Return [X, Y] of the center of cell containing provided text 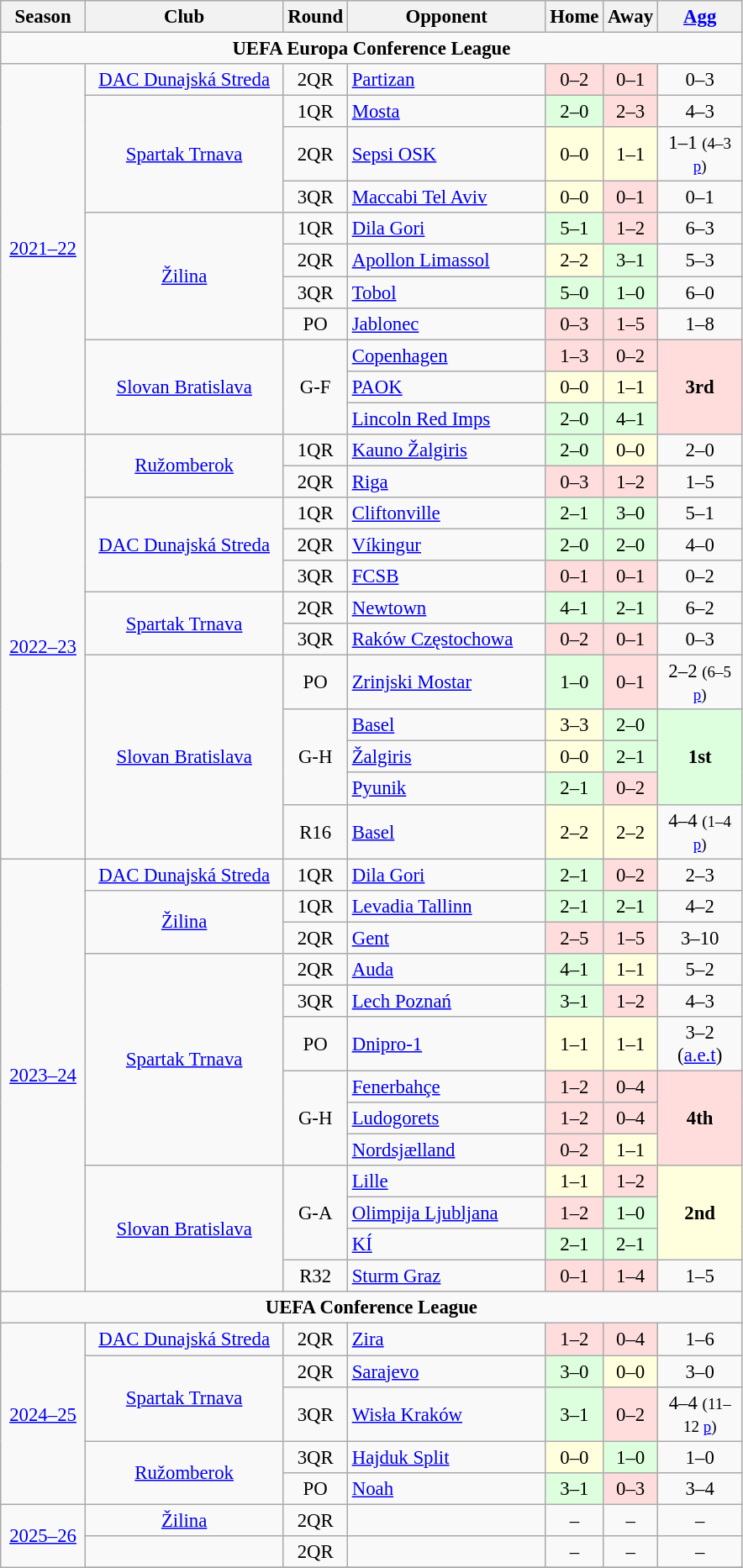
Opponent [446, 17]
Riga [446, 481]
KÍ [446, 1244]
3–4 [699, 1488]
Newtown [446, 608]
Olimpija Ljubljana [446, 1213]
5–2 [699, 970]
Mosta [446, 112]
Sarajevo [446, 1371]
3–2 (a.e.t) [699, 1044]
G-F [315, 387]
2025–26 [44, 1536]
Gent [446, 938]
4th [699, 1118]
Cliftonville [446, 513]
2022–23 [44, 647]
4–4 (11–12 p) [699, 1413]
Fenerbahçe [446, 1087]
Noah [446, 1488]
Zira [446, 1339]
Víkingur [446, 545]
UEFA Conference League [371, 1308]
Lech Poznań [446, 1001]
Levadia Tallinn [446, 906]
1–8 [699, 324]
Žalgiris [446, 757]
Pyunik [446, 789]
Raków Częstochowa [446, 639]
2024–25 [44, 1413]
2–2 (6–5 p) [699, 682]
Wisła Kraków [446, 1413]
3–10 [699, 938]
Round [315, 17]
R16 [315, 832]
Apollon Limassol [446, 260]
4–2 [699, 906]
Zrinjski Mostar [446, 682]
1–6 [699, 1339]
6–3 [699, 229]
Maccabi Tel Aviv [446, 197]
Ludogorets [446, 1118]
1–1 (4–3 p) [699, 155]
Club [184, 17]
UEFA Europa Conference League [371, 49]
3rd [699, 387]
2023–24 [44, 1076]
Lincoln Red Imps [446, 418]
1–4 [630, 1276]
Dnipro-1 [446, 1044]
5–3 [699, 260]
Sturm Graz [446, 1276]
Agg [699, 17]
1–3 [575, 355]
G-A [315, 1213]
3–3 [575, 725]
Copenhagen [446, 355]
Jablonec [446, 324]
2nd [699, 1213]
4–4 (1–4 p) [699, 832]
4–0 [699, 545]
Sepsi OSK [446, 155]
Hajduk Split [446, 1457]
Tobol [446, 292]
2–5 [575, 938]
Partizan [446, 80]
6–0 [699, 292]
Away [630, 17]
2021–22 [44, 249]
6–2 [699, 608]
Lille [446, 1181]
Season [44, 17]
1st [699, 756]
Nordsjælland [446, 1150]
PAOK [446, 387]
Auda [446, 970]
Home [575, 17]
FCSB [446, 576]
R32 [315, 1276]
Kauno Žalgiris [446, 450]
5–0 [575, 292]
